Capture the cell that displays the provided text and extract its (X, Y) central coordinate. 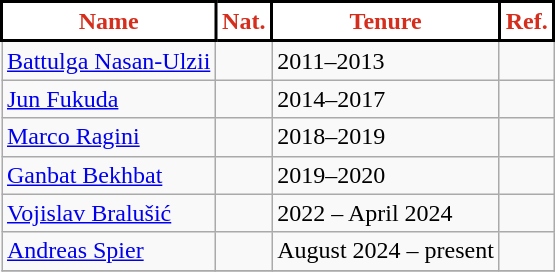
2014–2017 (386, 99)
Name (109, 22)
August 2024 – present (386, 251)
Vojislav Bralušić (109, 213)
Andreas Spier (109, 251)
Ref. (526, 22)
Ganbat Bekhbat (109, 175)
2019–2020 (386, 175)
2022 – April 2024 (386, 213)
Jun Fukuda (109, 99)
Battulga Nasan-Ulzii (109, 60)
2011–2013 (386, 60)
Marco Ragini (109, 137)
2018–2019 (386, 137)
Nat. (244, 22)
Tenure (386, 22)
